Return (x, y) of the center of cell containing provided text 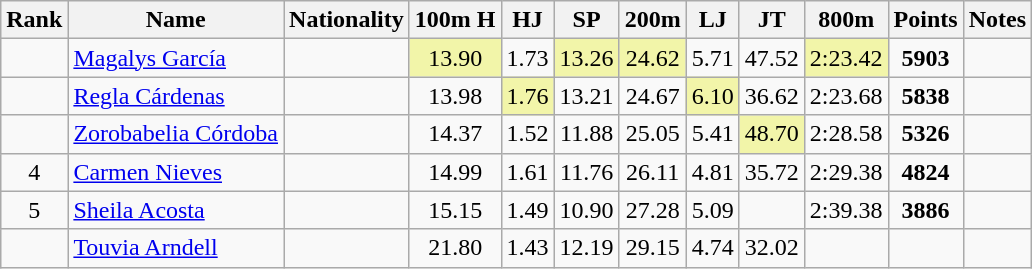
12.19 (586, 248)
11.76 (586, 172)
800m (846, 20)
1.49 (528, 210)
5903 (926, 58)
100m H (455, 20)
14.99 (455, 172)
Notes (997, 20)
200m (652, 20)
36.62 (772, 96)
14.37 (455, 134)
21.80 (455, 248)
47.52 (772, 58)
2:23.68 (846, 96)
2:23.42 (846, 58)
13.90 (455, 58)
1.73 (528, 58)
Points (926, 20)
25.05 (652, 134)
2:39.38 (846, 210)
4 (34, 172)
24.62 (652, 58)
11.88 (586, 134)
HJ (528, 20)
Name (176, 20)
2:29.38 (846, 172)
6.10 (712, 96)
1.43 (528, 248)
13.98 (455, 96)
48.70 (772, 134)
13.21 (586, 96)
1.52 (528, 134)
Carmen Nieves (176, 172)
5.09 (712, 210)
3886 (926, 210)
5.71 (712, 58)
4.74 (712, 248)
Sheila Acosta (176, 210)
1.61 (528, 172)
4.81 (712, 172)
32.02 (772, 248)
13.26 (586, 58)
5.41 (712, 134)
10.90 (586, 210)
2:28.58 (846, 134)
5 (34, 210)
SP (586, 20)
Touvia Arndell (176, 248)
24.67 (652, 96)
JT (772, 20)
15.15 (455, 210)
29.15 (652, 248)
26.11 (652, 172)
1.76 (528, 96)
Zorobabelia Córdoba (176, 134)
35.72 (772, 172)
5838 (926, 96)
Rank (34, 20)
4824 (926, 172)
Nationality (347, 20)
5326 (926, 134)
27.28 (652, 210)
LJ (712, 20)
Magalys García (176, 58)
Regla Cárdenas (176, 96)
